Find where the given text appears and provide that cell's center as [X, Y] coordinate. 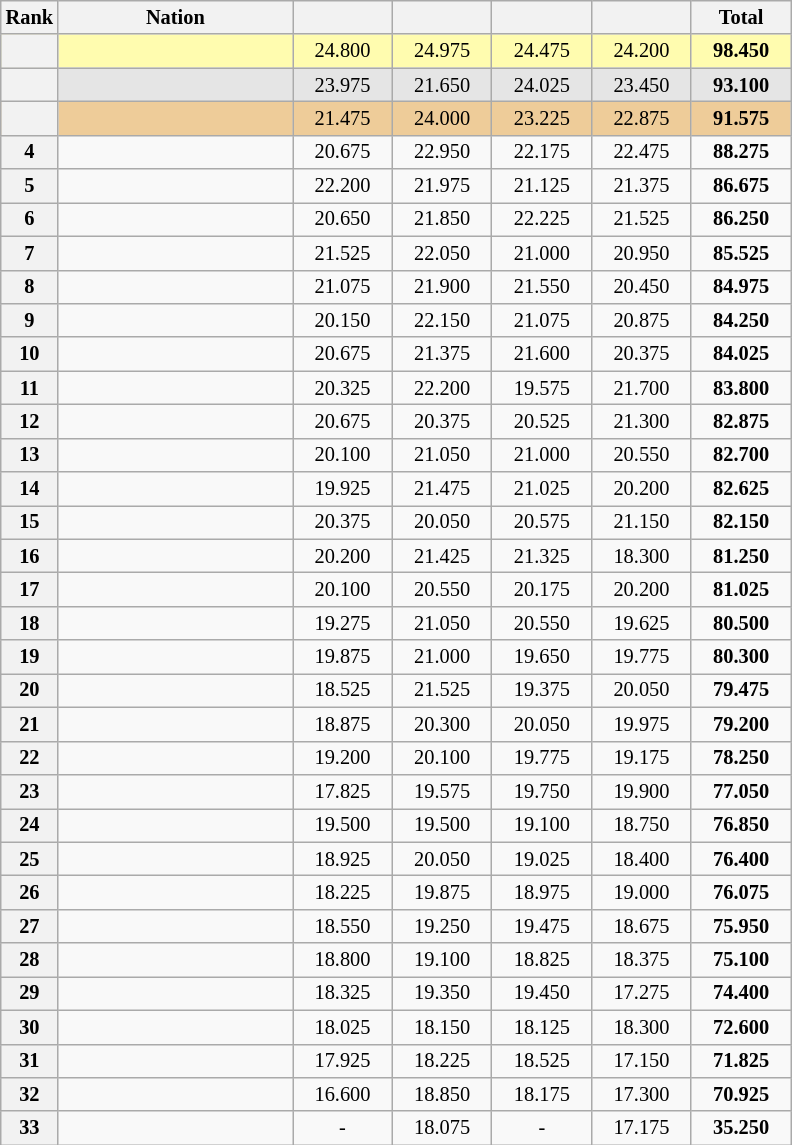
86.675 [741, 186]
82.625 [741, 489]
22.225 [542, 219]
26 [30, 892]
17.275 [642, 993]
20.150 [343, 320]
17 [30, 589]
23.975 [343, 85]
24.200 [642, 51]
19.025 [542, 859]
82.700 [741, 455]
19.350 [442, 993]
18.850 [442, 1094]
86.250 [741, 219]
22.475 [642, 152]
18.750 [642, 825]
76.850 [741, 825]
14 [30, 489]
88.275 [741, 152]
19.275 [343, 623]
18.375 [642, 960]
80.500 [741, 623]
19.250 [442, 926]
17.300 [642, 1094]
18.550 [343, 926]
85.525 [741, 253]
18.325 [343, 993]
Rank [30, 17]
18.675 [642, 926]
84.975 [741, 287]
82.150 [741, 522]
22.175 [542, 152]
21.125 [542, 186]
20.325 [343, 388]
82.875 [741, 421]
83.800 [741, 388]
5 [30, 186]
19.375 [542, 690]
81.025 [741, 589]
20.575 [542, 522]
17.825 [343, 791]
31 [30, 1061]
27 [30, 926]
29 [30, 993]
76.075 [741, 892]
23.450 [642, 85]
18.975 [542, 892]
11 [30, 388]
21.150 [642, 522]
33 [30, 1128]
74.400 [741, 993]
12 [30, 421]
22.950 [442, 152]
15 [30, 522]
18.025 [343, 1027]
19.450 [542, 993]
19.925 [343, 489]
21.025 [542, 489]
21.600 [542, 354]
18 [30, 623]
21.325 [542, 556]
19.750 [542, 791]
20.450 [642, 287]
16.600 [343, 1094]
18.825 [542, 960]
19.000 [642, 892]
18.125 [542, 1027]
20.950 [642, 253]
24.475 [542, 51]
21.550 [542, 287]
30 [30, 1027]
91.575 [741, 118]
70.925 [741, 1094]
17.925 [343, 1061]
22.050 [442, 253]
19.200 [343, 758]
24.975 [442, 51]
23 [30, 791]
24.800 [343, 51]
84.250 [741, 320]
20.175 [542, 589]
19.625 [642, 623]
16 [30, 556]
13 [30, 455]
24 [30, 825]
21.850 [442, 219]
17.150 [642, 1061]
75.100 [741, 960]
81.250 [741, 556]
32 [30, 1094]
21.650 [442, 85]
18.875 [343, 724]
19.900 [642, 791]
98.450 [741, 51]
35.250 [741, 1128]
72.600 [741, 1027]
79.475 [741, 690]
20.300 [442, 724]
20 [30, 690]
22.150 [442, 320]
7 [30, 253]
19 [30, 657]
19.975 [642, 724]
28 [30, 960]
17.175 [642, 1128]
21.975 [442, 186]
71.825 [741, 1061]
78.250 [741, 758]
19.175 [642, 758]
77.050 [741, 791]
21.425 [442, 556]
23.225 [542, 118]
18.175 [542, 1094]
25 [30, 859]
24.000 [442, 118]
22 [30, 758]
24.025 [542, 85]
Nation [176, 17]
9 [30, 320]
18.150 [442, 1027]
Total [741, 17]
80.300 [741, 657]
6 [30, 219]
84.025 [741, 354]
22.875 [642, 118]
20.875 [642, 320]
93.100 [741, 85]
79.200 [741, 724]
4 [30, 152]
20.650 [343, 219]
10 [30, 354]
76.400 [741, 859]
75.950 [741, 926]
21.900 [442, 287]
8 [30, 287]
18.800 [343, 960]
18.925 [343, 859]
20.525 [542, 421]
21.300 [642, 421]
19.650 [542, 657]
19.475 [542, 926]
21.700 [642, 388]
21 [30, 724]
18.400 [642, 859]
18.075 [442, 1128]
